Detect which cell encompasses the target text, then output its [x, y] center coordinate. 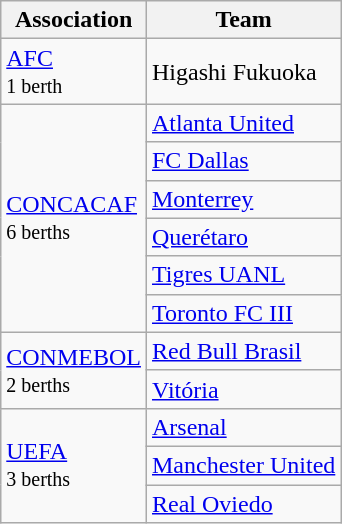
UEFA3 berths [74, 465]
CONMEBOL2 berths [74, 370]
FC Dallas [243, 161]
Tigres UANL [243, 275]
Querétaro [243, 237]
Team [243, 20]
Red Bull Brasil [243, 351]
Manchester United [243, 465]
Monterrey [243, 199]
Atlanta United [243, 123]
Real Oviedo [243, 503]
Arsenal [243, 427]
Association [74, 20]
AFC1 berth [74, 72]
CONCACAF6 berths [74, 218]
Vitória [243, 389]
Toronto FC III [243, 313]
Higashi Fukuoka [243, 72]
